Scan for the cell matching the given text and deliver its (x, y) coordinate at center. 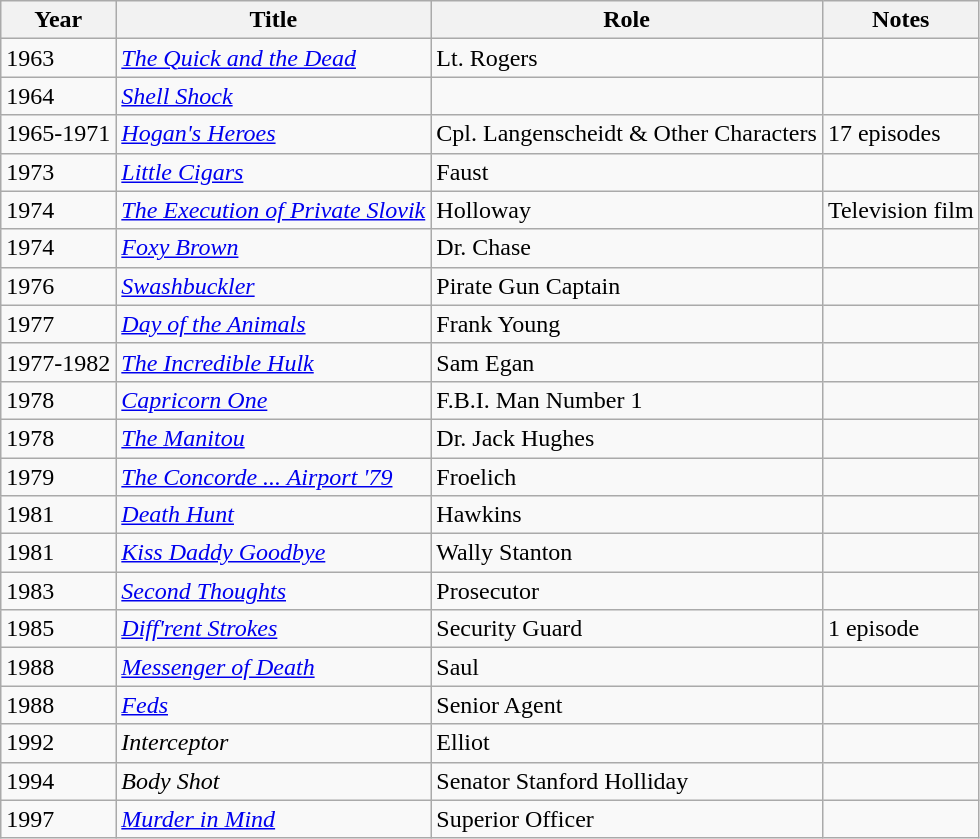
1973 (58, 172)
Diff'rent Strokes (274, 629)
Dr. Chase (627, 248)
Security Guard (627, 629)
Feds (274, 705)
The Incredible Hulk (274, 362)
Interceptor (274, 743)
17 episodes (900, 134)
Cpl. Langenscheidt & Other Characters (627, 134)
1977 (58, 324)
Elliot (627, 743)
1983 (58, 591)
F.B.I. Man Number 1 (627, 400)
1976 (58, 286)
Wally Stanton (627, 553)
Television film (900, 210)
Prosecutor (627, 591)
1994 (58, 781)
Death Hunt (274, 515)
Superior Officer (627, 819)
Pirate Gun Captain (627, 286)
Second Thoughts (274, 591)
1992 (58, 743)
Sam Egan (627, 362)
1963 (58, 58)
The Quick and the Dead (274, 58)
Senior Agent (627, 705)
Title (274, 20)
Froelich (627, 477)
The Execution of Private Slovik (274, 210)
Frank Young (627, 324)
1964 (58, 96)
Notes (900, 20)
Kiss Daddy Goodbye (274, 553)
Capricorn One (274, 400)
1965-1971 (58, 134)
Body Shot (274, 781)
Little Cigars (274, 172)
Day of the Animals (274, 324)
Dr. Jack Hughes (627, 438)
The Manitou (274, 438)
1977-1982 (58, 362)
Saul (627, 667)
Senator Stanford Holliday (627, 781)
Holloway (627, 210)
1 episode (900, 629)
Hogan's Heroes (274, 134)
Swashbuckler (274, 286)
Role (627, 20)
Faust (627, 172)
Hawkins (627, 515)
Year (58, 20)
1985 (58, 629)
The Concorde ... Airport '79 (274, 477)
1979 (58, 477)
Messenger of Death (274, 667)
Foxy Brown (274, 248)
1997 (58, 819)
Lt. Rogers (627, 58)
Murder in Mind (274, 819)
Shell Shock (274, 96)
